Detect which cell encompasses the target text, then output its [x, y] center coordinate. 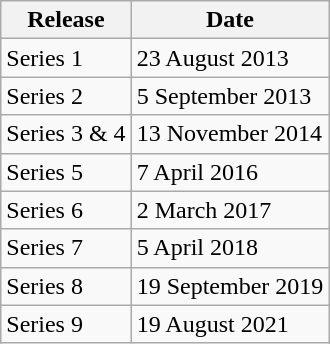
Series 7 [66, 248]
Release [66, 20]
Series 2 [66, 96]
5 September 2013 [230, 96]
7 April 2016 [230, 172]
Series 9 [66, 324]
5 April 2018 [230, 248]
13 November 2014 [230, 134]
Series 8 [66, 286]
Series 1 [66, 58]
2 March 2017 [230, 210]
Series 3 & 4 [66, 134]
Series 5 [66, 172]
Date [230, 20]
19 August 2021 [230, 324]
23 August 2013 [230, 58]
Series 6 [66, 210]
19 September 2019 [230, 286]
